Provide the (X, Y) coordinate of the cell's center where the given text is located.  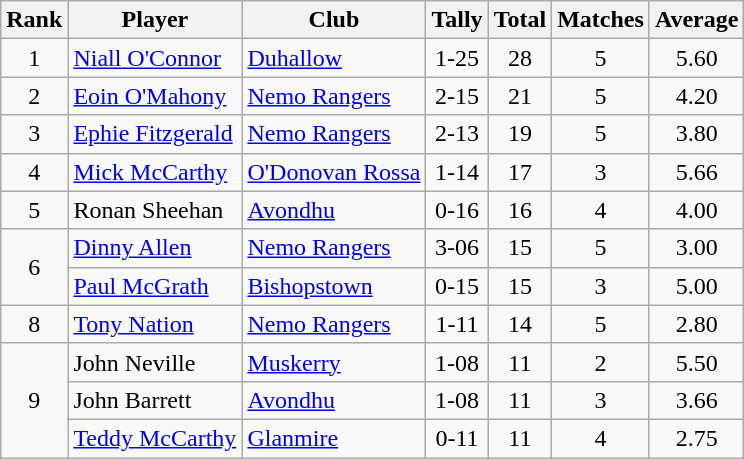
Dinny Allen (155, 248)
5.66 (696, 172)
9 (34, 400)
4.20 (696, 96)
2-13 (457, 134)
Club (334, 20)
3.80 (696, 134)
John Barrett (155, 400)
Bishopstown (334, 286)
0-11 (457, 438)
8 (34, 324)
5.50 (696, 362)
3.00 (696, 248)
Duhallow (334, 58)
Ephie Fitzgerald (155, 134)
Paul McGrath (155, 286)
Matches (601, 20)
2.80 (696, 324)
14 (520, 324)
3-06 (457, 248)
Mick McCarthy (155, 172)
21 (520, 96)
Average (696, 20)
1-11 (457, 324)
Player (155, 20)
Niall O'Connor (155, 58)
Ronan Sheehan (155, 210)
John Neville (155, 362)
Glanmire (334, 438)
16 (520, 210)
Eoin O'Mahony (155, 96)
5.00 (696, 286)
Tally (457, 20)
28 (520, 58)
19 (520, 134)
Muskerry (334, 362)
2-15 (457, 96)
2.75 (696, 438)
0-16 (457, 210)
1-14 (457, 172)
Teddy McCarthy (155, 438)
1-25 (457, 58)
0-15 (457, 286)
17 (520, 172)
Tony Nation (155, 324)
4.00 (696, 210)
5.60 (696, 58)
6 (34, 267)
Total (520, 20)
O'Donovan Rossa (334, 172)
Rank (34, 20)
1 (34, 58)
3.66 (696, 400)
